Pinpoint the cell where the given text exists, returning its (x, y) midpoint coordinate. 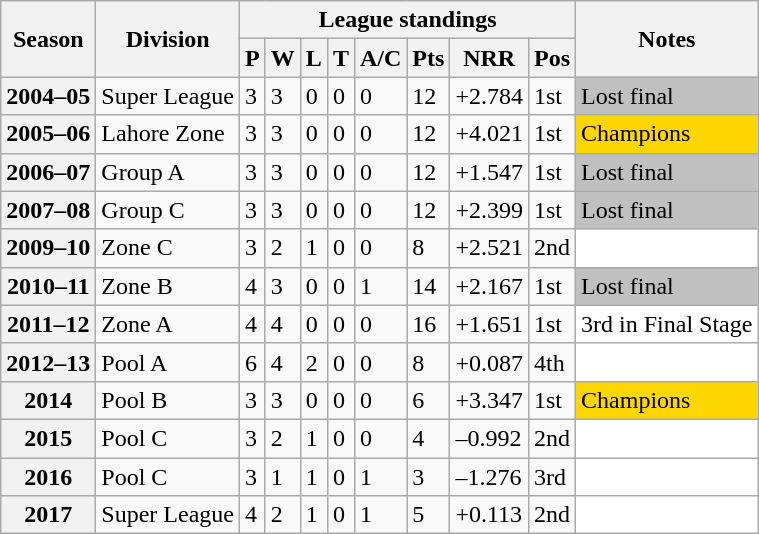
L (314, 58)
Pool B (168, 400)
2010–11 (48, 286)
+0.113 (490, 515)
+0.087 (490, 362)
Lahore Zone (168, 134)
2016 (48, 477)
2014 (48, 400)
NRR (490, 58)
+2.167 (490, 286)
Pos (552, 58)
League standings (407, 20)
+2.521 (490, 248)
Zone C (168, 248)
A/C (380, 58)
–1.276 (490, 477)
3rd in Final Stage (667, 324)
T (340, 58)
16 (428, 324)
Pts (428, 58)
+1.547 (490, 172)
2011–12 (48, 324)
+4.021 (490, 134)
2004–05 (48, 96)
4th (552, 362)
2015 (48, 438)
14 (428, 286)
Division (168, 39)
+2.399 (490, 210)
Zone B (168, 286)
P (252, 58)
3rd (552, 477)
Notes (667, 39)
2006–07 (48, 172)
W (282, 58)
Pool A (168, 362)
2017 (48, 515)
2009–10 (48, 248)
Group A (168, 172)
2012–13 (48, 362)
Group C (168, 210)
+1.651 (490, 324)
Season (48, 39)
+3.347 (490, 400)
2005–06 (48, 134)
+2.784 (490, 96)
–0.992 (490, 438)
2007–08 (48, 210)
5 (428, 515)
Zone A (168, 324)
